Extract the [x, y] coordinate from the center of the cell holding the provided text.  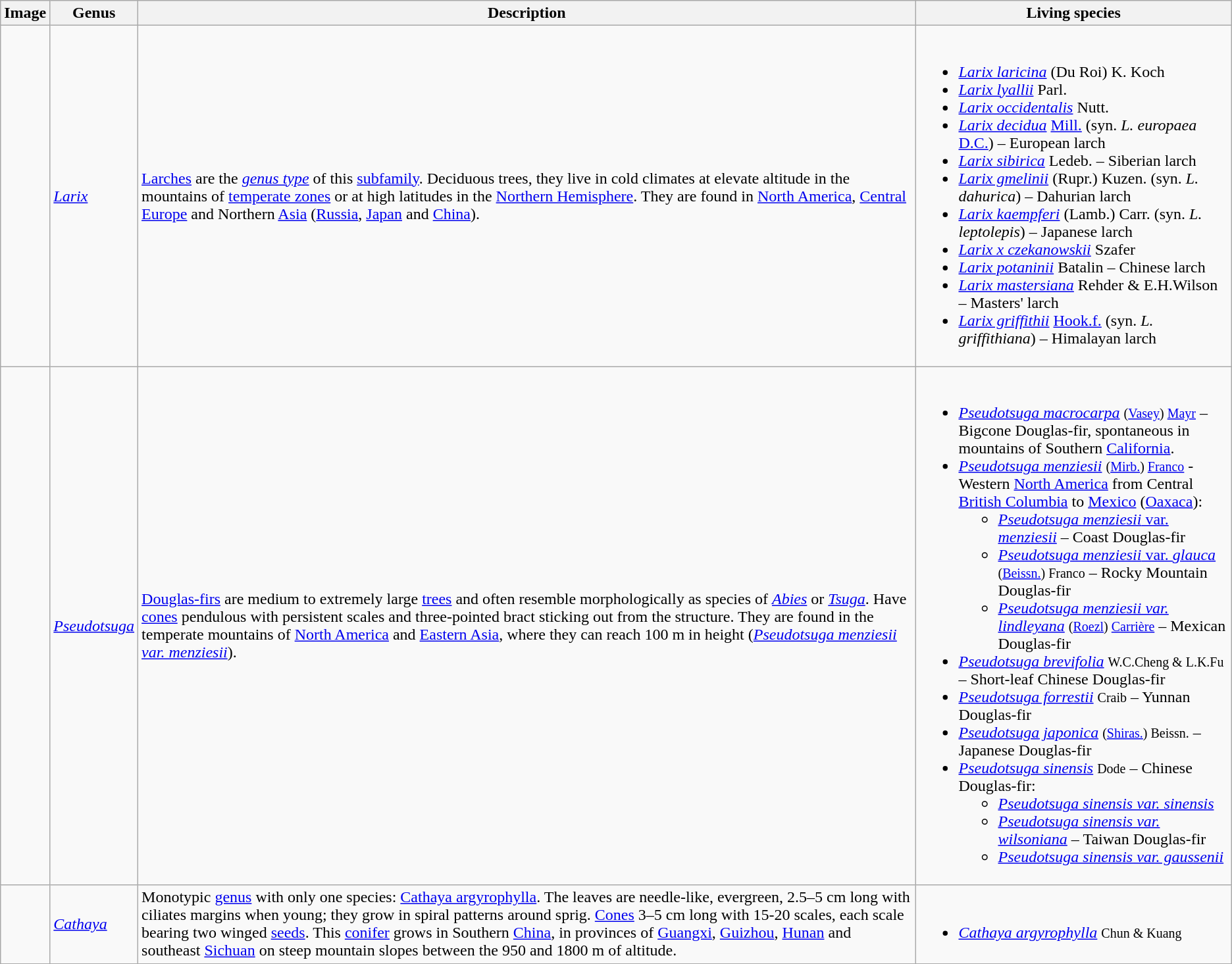
Larix [94, 196]
Image [25, 13]
Living species [1073, 13]
Pseudotsuga [94, 626]
Description [526, 13]
Cathaya argyrophylla Chun & Kuang [1073, 924]
Cathaya [94, 924]
Genus [94, 13]
